Detect which cell encompasses the target text, then output its [X, Y] center coordinate. 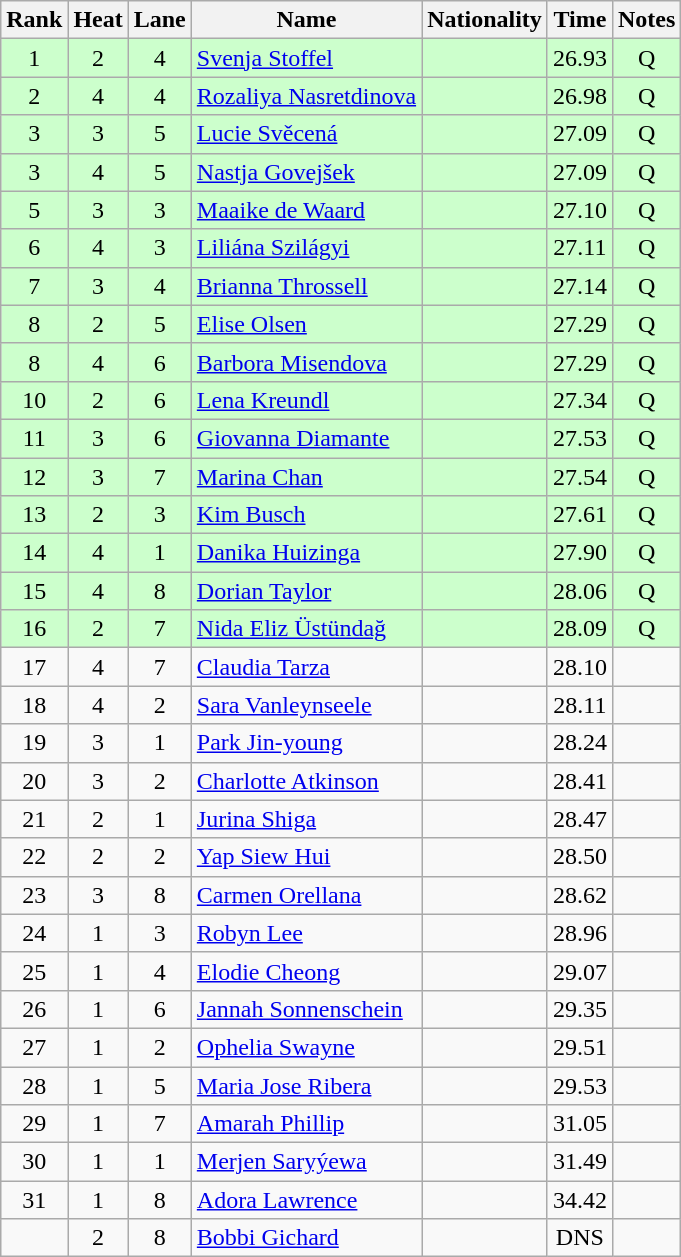
Name [306, 20]
Lucie Svěcená [306, 134]
28.24 [580, 743]
Marina Chan [306, 477]
24 [34, 933]
27.90 [580, 553]
31.49 [580, 1162]
Jurina Shiga [306, 819]
Charlotte Atkinson [306, 781]
27.54 [580, 477]
Nationality [485, 20]
26.98 [580, 96]
16 [34, 629]
28.06 [580, 591]
27.61 [580, 515]
20 [34, 781]
31.05 [580, 1124]
29.53 [580, 1085]
Park Jin-young [306, 743]
Lane [160, 20]
12 [34, 477]
13 [34, 515]
31 [34, 1200]
15 [34, 591]
28.11 [580, 705]
14 [34, 553]
Notes [646, 20]
Liliána Szilágyi [306, 248]
Elodie Cheong [306, 971]
Carmen Orellana [306, 895]
27.11 [580, 248]
Amarah Phillip [306, 1124]
29.35 [580, 1009]
17 [34, 667]
Brianna Throssell [306, 286]
34.42 [580, 1200]
Nida Eliz Üstündağ [306, 629]
27 [34, 1047]
Danika Huizinga [306, 553]
28.09 [580, 629]
25 [34, 971]
28.62 [580, 895]
26.93 [580, 58]
26 [34, 1009]
27.10 [580, 210]
29.07 [580, 971]
Adora Lawrence [306, 1200]
11 [34, 438]
Dorian Taylor [306, 591]
27.14 [580, 286]
DNS [580, 1238]
Rozaliya Nasretdinova [306, 96]
27.53 [580, 438]
Robyn Lee [306, 933]
21 [34, 819]
28.41 [580, 781]
Maria Jose Ribera [306, 1085]
Maaike de Waard [306, 210]
Kim Busch [306, 515]
Sara Vanleynseele [306, 705]
28.96 [580, 933]
Elise Olsen [306, 324]
19 [34, 743]
Barbora Misendova [306, 362]
Heat [98, 20]
Jannah Sonnenschein [306, 1009]
Rank [34, 20]
Yap Siew Hui [306, 857]
28.47 [580, 819]
29.51 [580, 1047]
Merjen Saryýewa [306, 1162]
22 [34, 857]
Bobbi Gichard [306, 1238]
27.34 [580, 400]
28.10 [580, 667]
Time [580, 20]
Claudia Tarza [306, 667]
Giovanna Diamante [306, 438]
Lena Kreundl [306, 400]
29 [34, 1124]
Ophelia Swayne [306, 1047]
10 [34, 400]
18 [34, 705]
23 [34, 895]
Nastja Govejšek [306, 172]
30 [34, 1162]
28 [34, 1085]
Svenja Stoffel [306, 58]
28.50 [580, 857]
